Scan for the cell matching the given text and deliver its [x, y] coordinate at center. 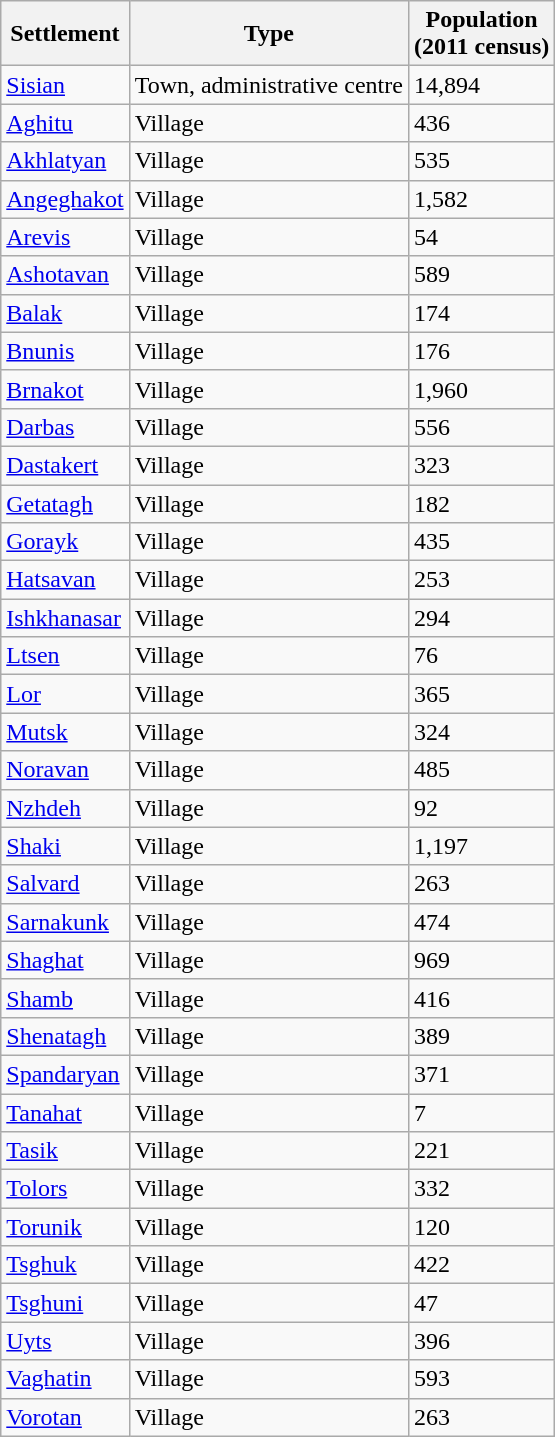
324 [481, 732]
Nzhdeh [65, 808]
47 [481, 1303]
Brnakot [65, 389]
Ishkhanasar [65, 618]
365 [481, 694]
221 [481, 1151]
Sisian [65, 85]
396 [481, 1341]
Angeghakot [65, 199]
436 [481, 123]
Ashotavan [65, 275]
Lor [65, 694]
Settlement [65, 34]
Shamb [65, 998]
Shenatagh [65, 1036]
Tolors [65, 1189]
Town, administrative centre [268, 85]
Dastakert [65, 465]
92 [481, 808]
Ltsen [65, 656]
435 [481, 542]
174 [481, 313]
Gorayk [65, 542]
Noravan [65, 770]
Uyts [65, 1341]
Tsghuk [65, 1265]
1,197 [481, 846]
371 [481, 1074]
253 [481, 580]
Tasik [65, 1151]
535 [481, 161]
Bnunis [65, 351]
593 [481, 1379]
474 [481, 922]
Vaghatin [65, 1379]
Population(2011 census) [481, 34]
54 [481, 237]
416 [481, 998]
1,960 [481, 389]
332 [481, 1189]
182 [481, 503]
589 [481, 275]
Shaghat [65, 960]
Vorotan [65, 1417]
Mutsk [65, 732]
1,582 [481, 199]
Tsghuni [65, 1303]
Akhlatyan [65, 161]
Shaki [65, 846]
Torunik [65, 1227]
Salvard [65, 884]
556 [481, 427]
Type [268, 34]
Darbas [65, 427]
Arevis [65, 237]
969 [481, 960]
294 [481, 618]
Balak [65, 313]
Aghitu [65, 123]
389 [481, 1036]
7 [481, 1113]
Sarnakunk [65, 922]
14,894 [481, 85]
422 [481, 1265]
323 [481, 465]
Tanahat [65, 1113]
176 [481, 351]
Spandaryan [65, 1074]
120 [481, 1227]
485 [481, 770]
76 [481, 656]
Getatagh [65, 503]
Hatsavan [65, 580]
